Identify which cell holds the provided text, then report its (X, Y) central coordinate. 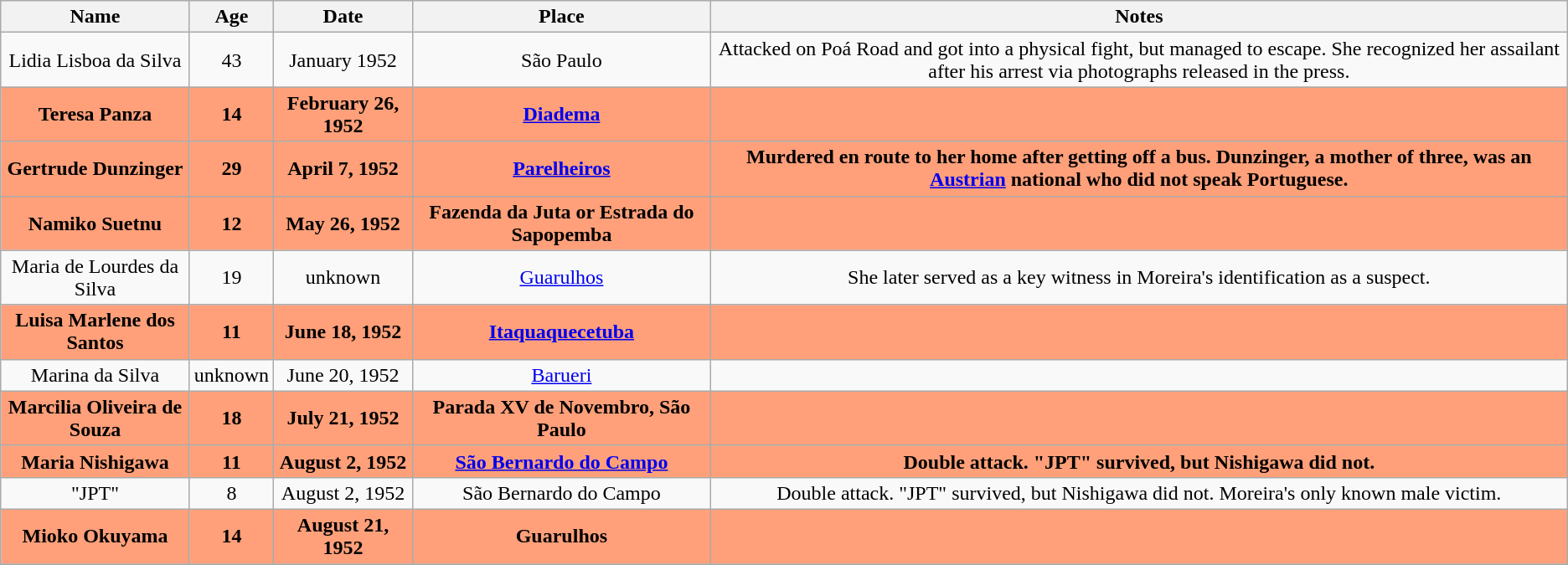
Gertrude Dunzinger (95, 169)
Parada XV de Novembro, São Paulo (561, 419)
Teresa Panza (95, 114)
June 20, 1952 (343, 375)
43 (231, 60)
August 21, 1952 (343, 536)
Maria de Lourdes da Silva (95, 278)
July 21, 1952 (343, 419)
São Paulo (561, 60)
Fazenda da Juta or Estrada do Sapopemba (561, 223)
February 26, 1952 (343, 114)
Marina da Silva (95, 375)
Luisa Marlene dos Santos (95, 331)
Marcilia Oliveira de Souza (95, 419)
Murdered en route to her home after getting off a bus. Dunzinger, a mother of three, was an Austrian national who did not speak Portuguese. (1139, 169)
Date (343, 17)
Itaquaquecetuba (561, 331)
19 (231, 278)
Maria Nishigawa (95, 461)
Place (561, 17)
June 18, 1952 (343, 331)
Mioko Okuyama (95, 536)
Name (95, 17)
She later served as a key witness in Moreira's identification as a suspect. (1139, 278)
18 (231, 419)
Age (231, 17)
Barueri (561, 375)
Double attack. "JPT" survived, but Nishigawa did not. (1139, 461)
January 1952 (343, 60)
Parelheiros (561, 169)
Diadema (561, 114)
May 26, 1952 (343, 223)
Namiko Suetnu (95, 223)
Double attack. "JPT" survived, but Nishigawa did not. Moreira's only known male victim. (1139, 493)
April 7, 1952 (343, 169)
"JPT" (95, 493)
8 (231, 493)
Lidia Lisboa da Silva (95, 60)
12 (231, 223)
29 (231, 169)
Notes (1139, 17)
